Identify which cell holds the provided text, then report its [x, y] central coordinate. 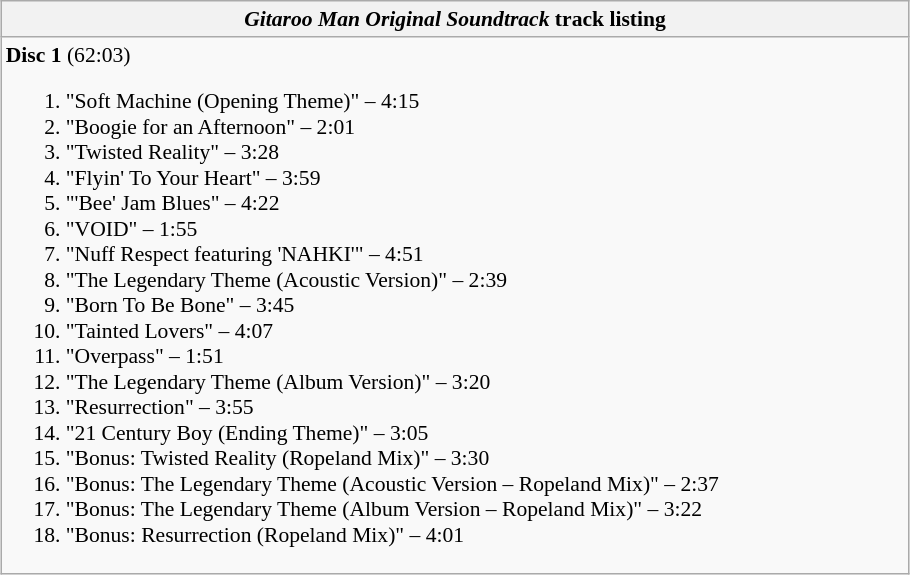
Gitaroo Man Original Soundtrack track listing [456, 19]
